Provide the [X, Y] coordinate of the cell's center where the given text is located.  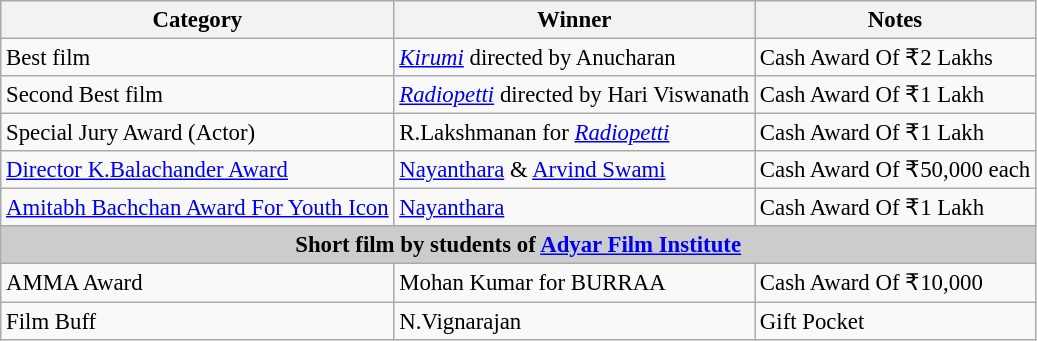
Nayanthara [574, 208]
Notes [896, 20]
Second Best film [198, 95]
Special Jury Award (Actor) [198, 133]
Amitabh Bachchan Award For Youth Icon [198, 208]
Short film by students of Adyar Film Institute [518, 245]
Best film [198, 58]
Cash Award Of ₹10,000 [896, 283]
Mohan Kumar for BURRAA [574, 283]
R.Lakshmanan for Radiopetti [574, 133]
Winner [574, 20]
Cash Award Of ₹2 Lakhs [896, 58]
AMMA Award [198, 283]
Category [198, 20]
Director K.Balachander Award [198, 170]
Film Buff [198, 321]
Nayanthara & Arvind Swami [574, 170]
Gift Pocket [896, 321]
Cash Award Of ₹50,000 each [896, 170]
Kirumi directed by Anucharan [574, 58]
N.Vignarajan [574, 321]
Radiopetti directed by Hari Viswanath [574, 95]
